Provide the (x, y) coordinate of the cell's center where the given text is located.  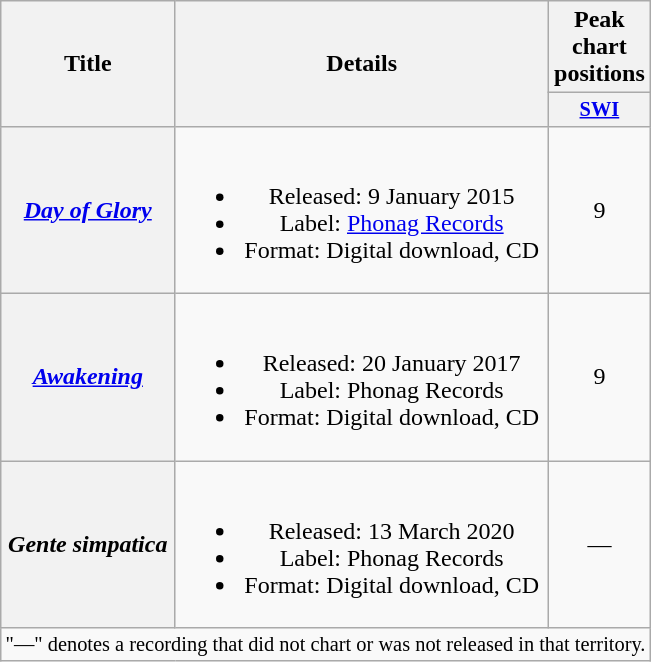
Awakening (88, 378)
— (600, 544)
Gente simpatica (88, 544)
Details (362, 64)
Released: 20 January 2017Label: Phonag RecordsFormat: Digital download, CD (362, 378)
Peak chart positions (600, 47)
Day of Glory (88, 210)
Released: 9 January 2015Label: Phonag RecordsFormat: Digital download, CD (362, 210)
Title (88, 64)
SWI (600, 110)
"—" denotes a recording that did not chart or was not released in that territory. (326, 645)
Released: 13 March 2020Label: Phonag RecordsFormat: Digital download, CD (362, 544)
